Pinpoint the cell where the given text exists, returning its (X, Y) midpoint coordinate. 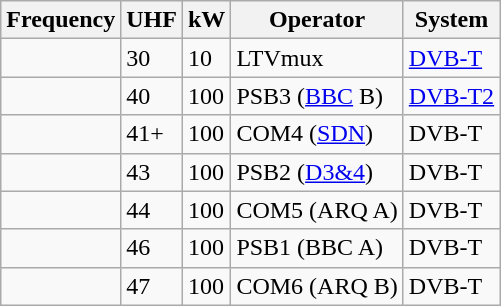
43 (152, 172)
COM4 (SDN) (317, 134)
System (451, 20)
46 (152, 248)
Frequency (61, 20)
PSB2 (D3&4) (317, 172)
30 (152, 58)
Operator (317, 20)
44 (152, 210)
kW (206, 20)
47 (152, 286)
40 (152, 96)
10 (206, 58)
UHF (152, 20)
COM6 (ARQ B) (317, 286)
DVB-T2 (451, 96)
41+ (152, 134)
COM5 (ARQ A) (317, 210)
PSB3 (BBC B) (317, 96)
LTVmux (317, 58)
PSB1 (BBC A) (317, 248)
